Extract the (x, y) coordinate from the center of the cell holding the provided text.  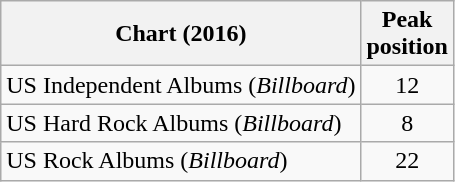
US Hard Rock Albums (Billboard) (181, 123)
22 (407, 161)
12 (407, 85)
US Rock Albums (Billboard) (181, 161)
Chart (2016) (181, 34)
US Independent Albums (Billboard) (181, 85)
Peakposition (407, 34)
8 (407, 123)
